Output the (x, y) coordinate of the center of the cell containing the given text.  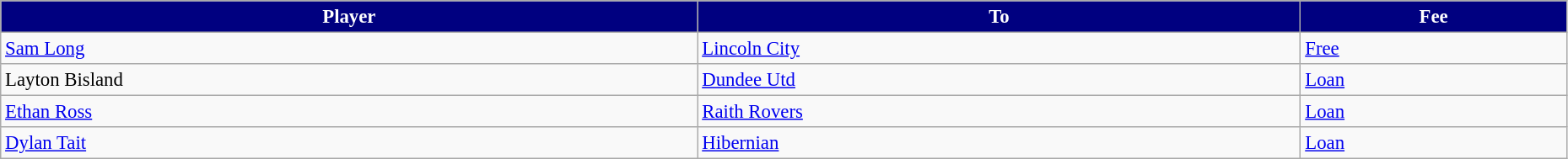
Ethan Ross (349, 112)
To (999, 17)
Dundee Utd (999, 80)
Player (349, 17)
Lincoln City (999, 49)
Sam Long (349, 49)
Dylan Tait (349, 143)
Free (1434, 49)
Raith Rovers (999, 112)
Fee (1434, 17)
Hibernian (999, 143)
Layton Bisland (349, 80)
